Search for the cell housing the specified text and yield its [X, Y] center coordinate. 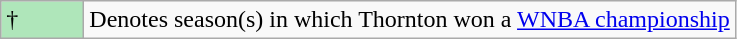
Denotes season(s) in which Thornton won a WNBA championship [410, 20]
† [42, 20]
